Provide the [X, Y] coordinate of the cell's center where the given text is located.  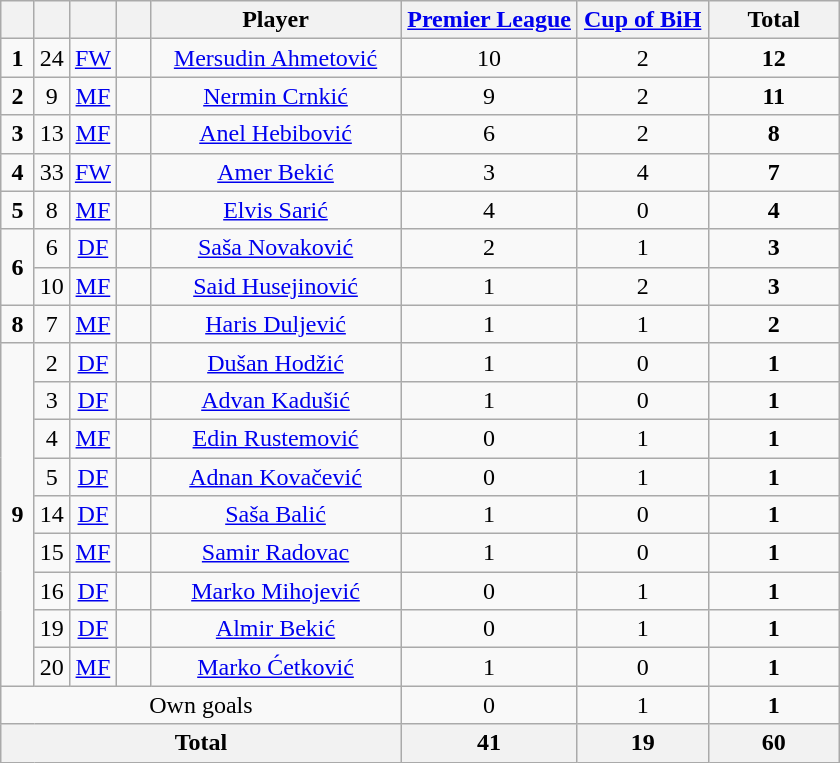
Player [276, 20]
Elvis Sarić [276, 210]
20 [52, 667]
Saša Balić [276, 515]
Cup of BiH [642, 20]
24 [52, 58]
Marko Ćetković [276, 667]
Edin Rustemović [276, 438]
16 [52, 591]
Mersudin Ahmetović [276, 58]
Anel Hebibović [276, 134]
41 [489, 743]
Amer Bekić [276, 172]
Own goals [201, 705]
Marko Mihojević [276, 591]
60 [774, 743]
Said Husejinović [276, 286]
15 [52, 553]
14 [52, 515]
Adnan Kovačević [276, 477]
13 [52, 134]
33 [52, 172]
Saša Novaković [276, 248]
Haris Duljević [276, 324]
Dušan Hodžić [276, 362]
Advan Kadušić [276, 400]
Samir Radovac [276, 553]
Almir Bekić [276, 629]
12 [774, 58]
Premier League [489, 20]
11 [774, 96]
Nermin Crnkić [276, 96]
